Determine the [X, Y] coordinate at the center of the cell enclosing the given text.  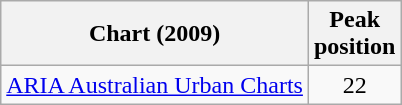
22 [354, 85]
ARIA Australian Urban Charts [155, 85]
Chart (2009) [155, 34]
Peakposition [354, 34]
